Extract the [X, Y] coordinate from the center of the cell holding the provided text.  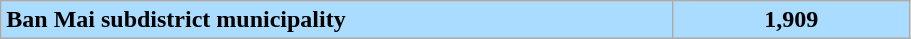
Ban Mai subdistrict municipality [337, 20]
1,909 [791, 20]
